From the cell containing the given text, extract its center point as (x, y) coordinate. 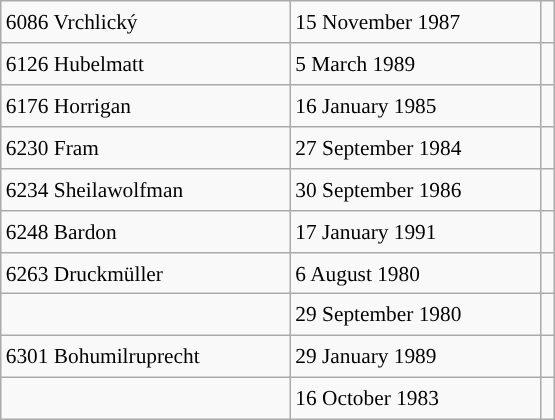
30 September 1986 (415, 189)
6301 Bohumilruprecht (146, 357)
27 September 1984 (415, 148)
6176 Horrigan (146, 106)
29 September 1980 (415, 315)
16 October 1983 (415, 399)
6086 Vrchlický (146, 22)
6234 Sheilawolfman (146, 189)
17 January 1991 (415, 231)
29 January 1989 (415, 357)
6126 Hubelmatt (146, 64)
6230 Fram (146, 148)
6263 Druckmüller (146, 273)
15 November 1987 (415, 22)
6 August 1980 (415, 273)
16 January 1985 (415, 106)
6248 Bardon (146, 231)
5 March 1989 (415, 64)
